Identify which cell holds the provided text, then report its (X, Y) central coordinate. 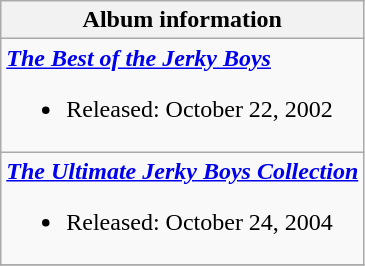
Album information (182, 20)
The Ultimate Jerky Boys CollectionReleased: October 24, 2004 (182, 208)
The Best of the Jerky BoysReleased: October 22, 2002 (182, 96)
